Detect which cell encompasses the target text, then output its (x, y) center coordinate. 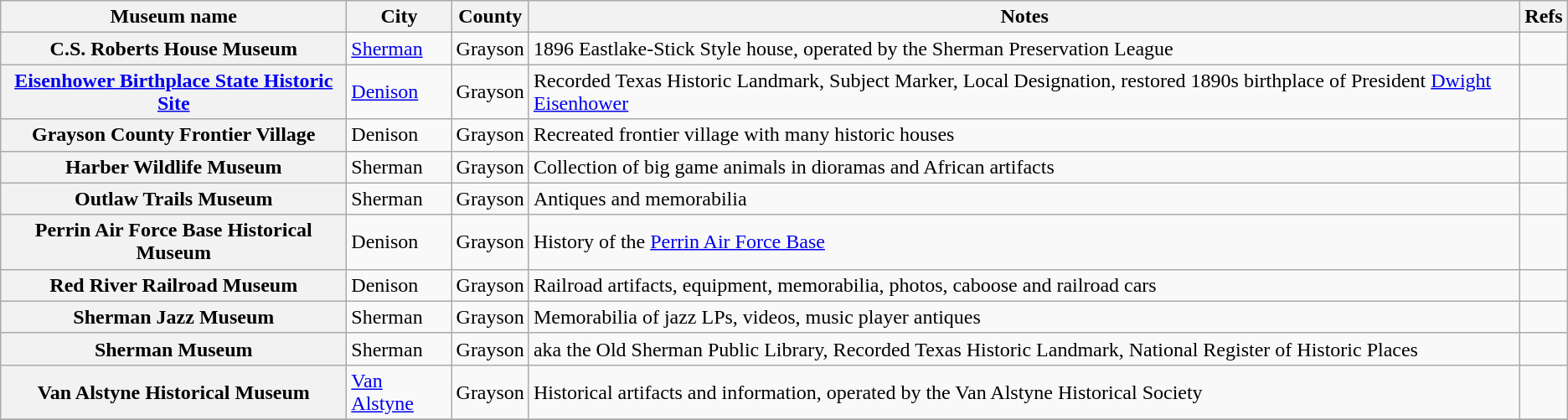
Sherman Jazz Museum (174, 317)
Notes (1024, 17)
Railroad artifacts, equipment, memorabilia, photos, caboose and railroad cars (1024, 285)
Historical artifacts and information, operated by the Van Alstyne Historical Society (1024, 392)
County (490, 17)
C.S. Roberts House Museum (174, 49)
Eisenhower Birthplace State Historic Site (174, 92)
Harber Wildlife Museum (174, 167)
Recorded Texas Historic Landmark, Subject Marker, Local Designation, restored 1890s birthplace of President Dwight Eisenhower (1024, 92)
aka the Old Sherman Public Library, Recorded Texas Historic Landmark, National Register of Historic Places (1024, 349)
1896 Eastlake-Stick Style house, operated by the Sherman Preservation League (1024, 49)
Red River Railroad Museum (174, 285)
Antiques and memorabilia (1024, 199)
History of the Perrin Air Force Base (1024, 241)
City (399, 17)
Sherman Museum (174, 349)
Van Alstyne (399, 392)
Recreated frontier village with many historic houses (1024, 135)
Van Alstyne Historical Museum (174, 392)
Museum name (174, 17)
Perrin Air Force Base Historical Museum (174, 241)
Refs (1544, 17)
Memorabilia of jazz LPs, videos, music player antiques (1024, 317)
Outlaw Trails Museum (174, 199)
Grayson County Frontier Village (174, 135)
Collection of big game animals in dioramas and African artifacts (1024, 167)
